Return the [x, y] coordinate for the center point of the cell that contains the specified text.  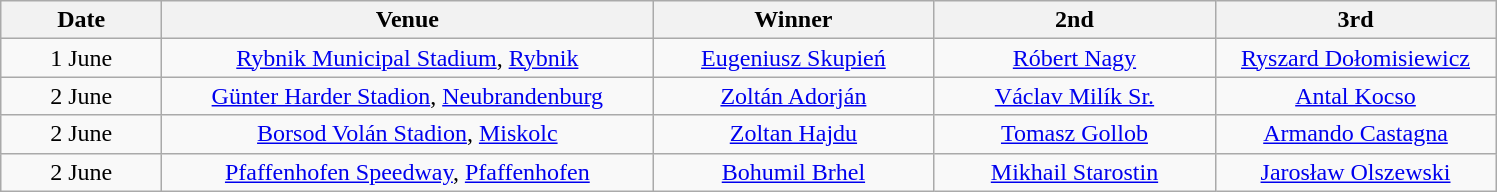
Günter Harder Stadion, Neubrandenburg [408, 96]
3rd [1356, 20]
Zoltan Hajdu [794, 134]
Eugeniusz Skupień [794, 58]
Date [82, 20]
Václav Milík Sr. [1074, 96]
Mikhail Starostin [1074, 172]
Róbert Nagy [1074, 58]
Armando Castagna [1356, 134]
1 June [82, 58]
Ryszard Dołomisiewicz [1356, 58]
Winner [794, 20]
Borsod Volán Stadion, Miskolc [408, 134]
Bohumil Brhel [794, 172]
Tomasz Gollob [1074, 134]
2nd [1074, 20]
Antal Kocso [1356, 96]
Zoltán Adorján [794, 96]
Venue [408, 20]
Jarosław Olszewski [1356, 172]
Rybnik Municipal Stadium, Rybnik [408, 58]
Pfaffenhofen Speedway, Pfaffenhofen [408, 172]
